From the cell containing the given text, extract its center point as [X, Y] coordinate. 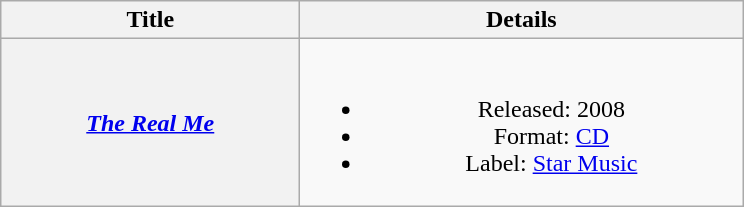
Title [150, 20]
Details [522, 20]
The Real Me [150, 122]
Released: 2008Format: CDLabel: Star Music [522, 122]
